Extract the [x, y] coordinate from the center of the cell holding the provided text.  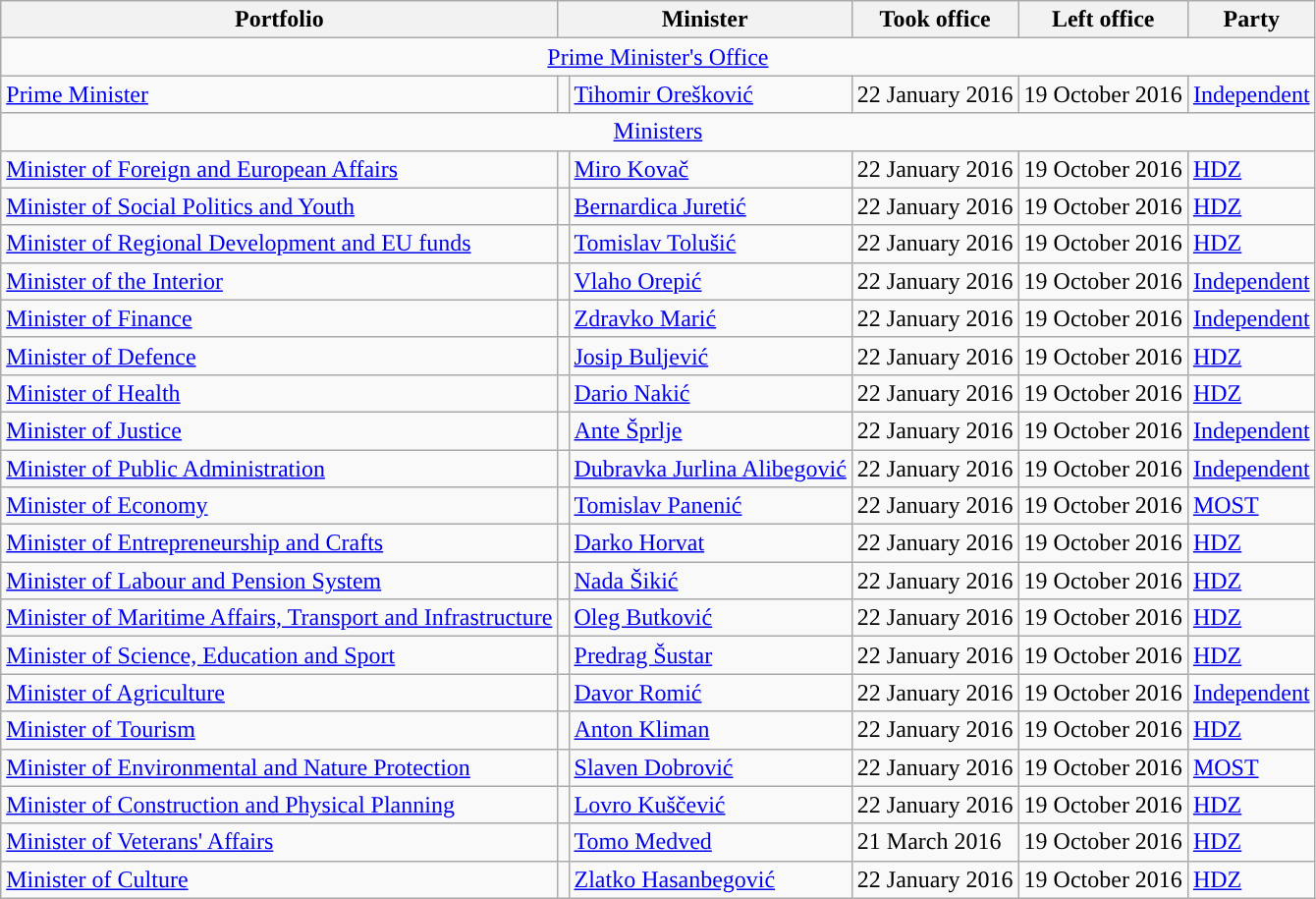
Minister of Foreign and European Affairs [279, 169]
Minister of Tourism [279, 730]
Minister [705, 20]
Minister of Construction and Physical Planning [279, 805]
Miro Kovač [710, 169]
Minister of the Interior [279, 281]
Minister of Labour and Pension System [279, 581]
Lovro Kuščević [710, 805]
Minister of Defence [279, 356]
Ante Šprlje [710, 430]
Darko Horvat [710, 543]
Vlaho Orepić [710, 281]
Minister of Justice [279, 430]
Predrag Šustar [710, 655]
Minister of Agriculture [279, 693]
Slaven Dobrović [710, 767]
Portfolio [279, 20]
Tomo Medved [710, 842]
Minister of Regional Development and EU funds [279, 244]
Minister of Economy [279, 506]
Minister of Veterans' Affairs [279, 842]
Bernardica Juretić [710, 206]
Minister of Science, Education and Sport [279, 655]
Davor Romić [710, 693]
Minister of Social Politics and Youth [279, 206]
Tomislav Panenić [710, 506]
Zdravko Marić [710, 318]
Took office [935, 20]
Minister of Environmental and Nature Protection [279, 767]
Nada Šikić [710, 581]
Zlatko Hasanbegović [710, 879]
Minister of Health [279, 393]
Ministers [658, 132]
Josip Buljević [710, 356]
Prime Minister [279, 94]
Left office [1103, 20]
Tihomir Orešković [710, 94]
Tomislav Tolušić [710, 244]
Prime Minister's Office [658, 57]
Oleg Butković [710, 618]
21 March 2016 [935, 842]
Anton Kliman [710, 730]
Dario Nakić [710, 393]
Minister of Finance [279, 318]
Minister of Maritime Affairs, Transport and Infrastructure [279, 618]
Minister of Culture [279, 879]
Party [1251, 20]
Minister of Entrepreneurship and Crafts [279, 543]
Dubravka Jurlina Alibegović [710, 469]
Minister of Public Administration [279, 469]
